For the text-containing cell, return its midpoint in (X, Y) coordinate format. 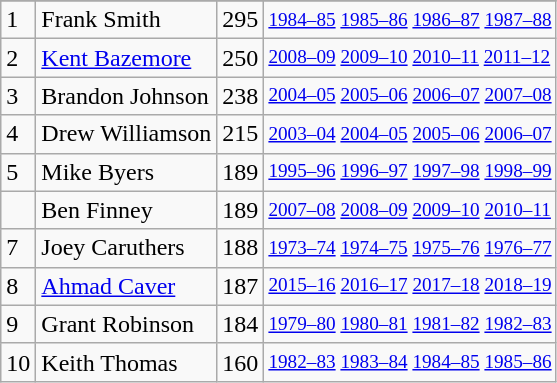
187 (240, 286)
1984–85 1985–86 1986–87 1987–88 (410, 20)
1979–80 1980–81 1981–82 1982–83 (410, 324)
2003–04 2004–05 2005–06 2006–07 (410, 134)
Ahmad Caver (126, 286)
2007–08 2008–09 2009–10 2010–11 (410, 210)
238 (240, 96)
2008–09 2009–10 2010–11 2011–12 (410, 58)
7 (18, 248)
Drew Williamson (126, 134)
Mike Byers (126, 172)
250 (240, 58)
Ben Finney (126, 210)
1982–83 1983–84 1984–85 1985–86 (410, 362)
Frank Smith (126, 20)
3 (18, 96)
Grant Robinson (126, 324)
184 (240, 324)
188 (240, 248)
5 (18, 172)
1 (18, 20)
9 (18, 324)
215 (240, 134)
2 (18, 58)
Keith Thomas (126, 362)
160 (240, 362)
4 (18, 134)
295 (240, 20)
10 (18, 362)
2004–05 2005–06 2006–07 2007–08 (410, 96)
1973–74 1974–75 1975–76 1976–77 (410, 248)
2015–16 2016–17 2017–18 2018–19 (410, 286)
Kent Bazemore (126, 58)
Joey Caruthers (126, 248)
1995–96 1996–97 1997–98 1998–99 (410, 172)
8 (18, 286)
Brandon Johnson (126, 96)
